Return (x, y) of the center of cell containing provided text 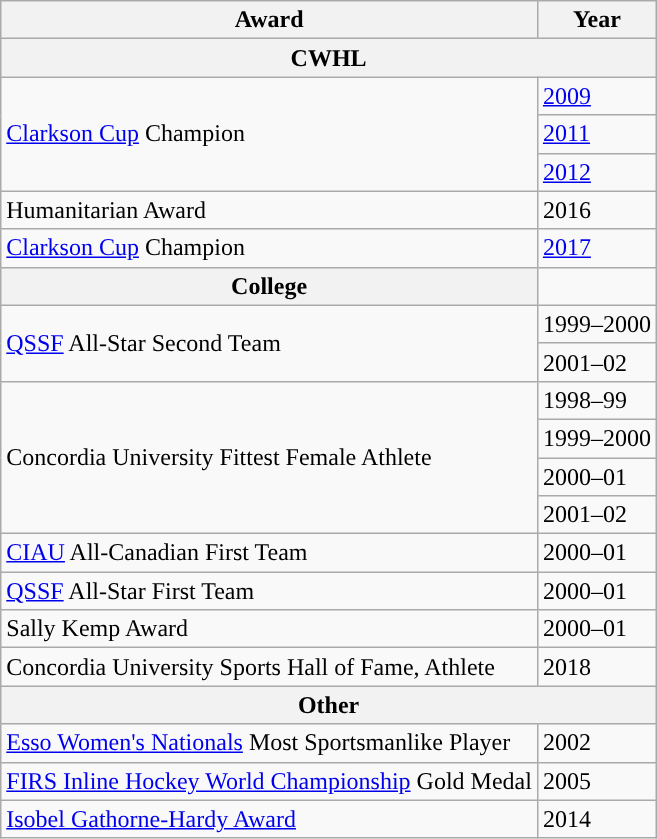
2016 (596, 210)
QSSF All-Star First Team (270, 591)
Isobel Gathorne-Hardy Award (270, 819)
2011 (596, 134)
2002 (596, 743)
1998–99 (596, 400)
FIRS Inline Hockey World Championship Gold Medal (270, 781)
2014 (596, 819)
CIAU All-Canadian First Team (270, 553)
Concordia University Sports Hall of Fame, Athlete (270, 667)
CWHL (329, 58)
Year (596, 20)
2005 (596, 781)
Award (270, 20)
Other (329, 705)
Sally Kemp Award (270, 629)
Concordia University Fittest Female Athlete (270, 457)
2017 (596, 248)
College (270, 286)
2018 (596, 667)
Esso Women's Nationals Most Sportsmanlike Player (270, 743)
Humanitarian Award (270, 210)
2012 (596, 172)
2009 (596, 96)
QSSF All-Star Second Team (270, 343)
